Extract the [X, Y] coordinate from the center of the cell holding the provided text.  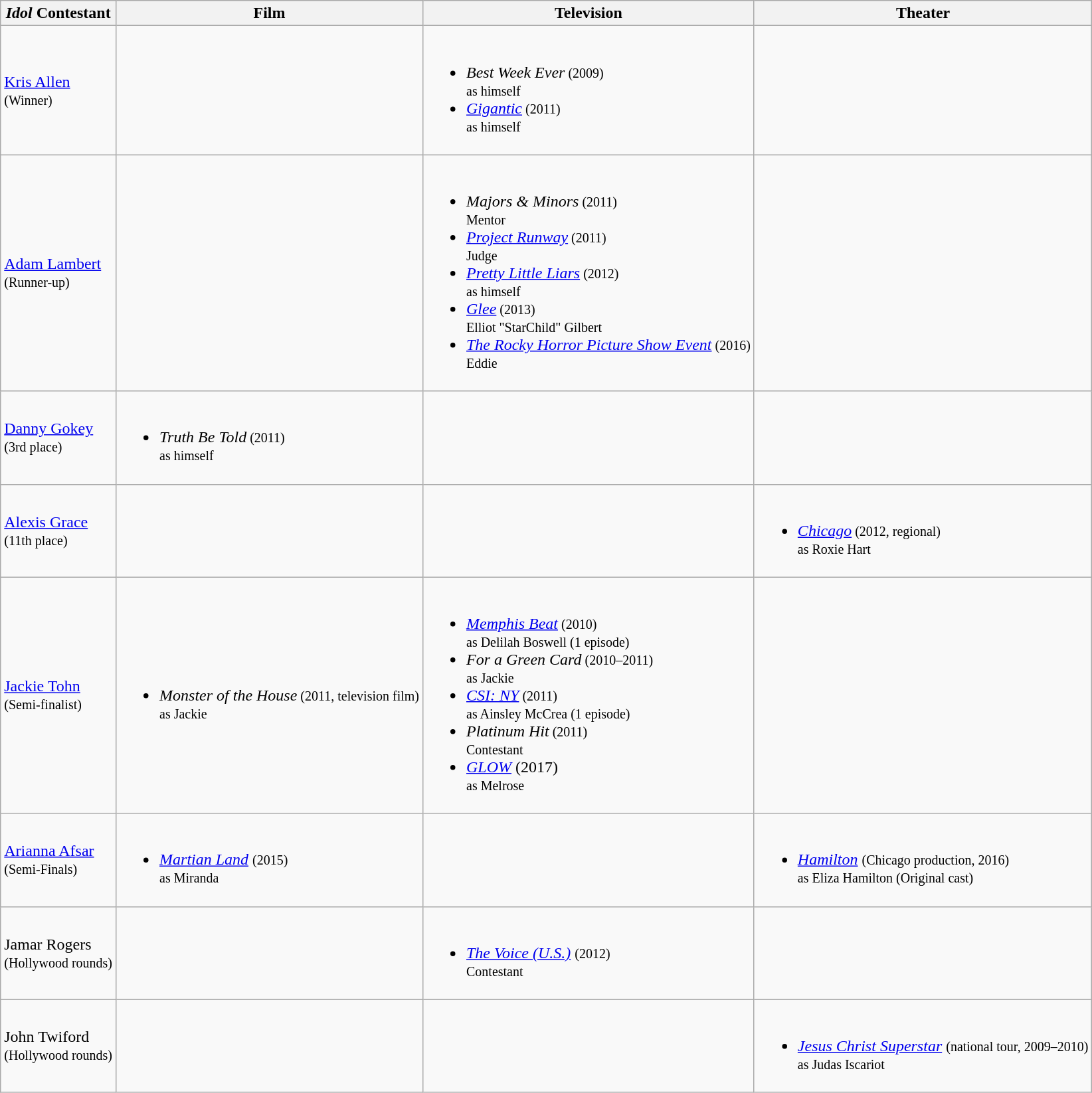
Danny Gokey(3rd place) [58, 438]
Martian Land (2015)as Miranda [270, 860]
Film [270, 13]
Jesus Christ Superstar (national tour, 2009–2010) as Judas Iscariot [923, 1046]
Arianna Afsar(Semi-Finals) [58, 860]
Jamar Rogers (Hollywood rounds) [58, 953]
Monster of the House (2011, television film)as Jackie [270, 695]
Truth Be Told (2011)as himself [270, 438]
Theater [923, 13]
The Voice (U.S.) (2012)Contestant [589, 953]
Kris Allen(Winner) [58, 90]
John Twiford(Hollywood rounds) [58, 1046]
Television [589, 13]
Alexis Grace(11th place) [58, 531]
Chicago (2012, regional)as Roxie Hart [923, 531]
Hamilton (Chicago production, 2016)as Eliza Hamilton (Original cast) [923, 860]
Adam Lambert(Runner-up) [58, 273]
Idol Contestant [58, 13]
Best Week Ever (2009)as himselfGigantic (2011)as himself [589, 90]
Jackie Tohn(Semi-finalist) [58, 695]
